Identify which cell holds the provided text, then report its [x, y] central coordinate. 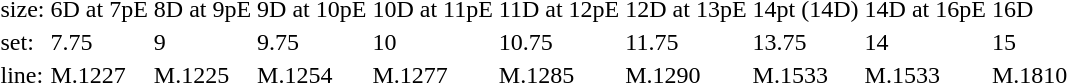
7.75 [99, 42]
10.75 [558, 42]
14 [925, 42]
9 [202, 42]
13.75 [806, 42]
10 [432, 42]
9.75 [312, 42]
11.75 [686, 42]
